From the cell containing the given text, extract its center point as (X, Y) coordinate. 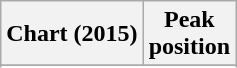
Chart (2015) (72, 34)
Peakposition (189, 34)
